Search for the cell housing the specified text and yield its [X, Y] center coordinate. 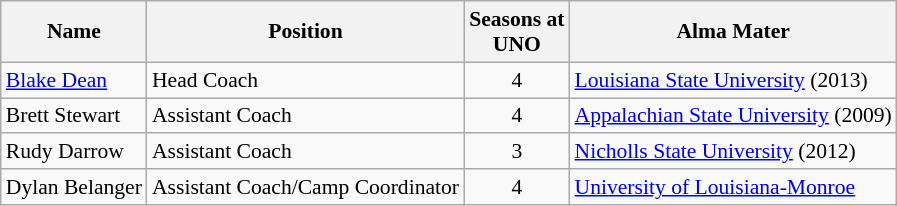
Assistant Coach/Camp Coordinator [306, 187]
University of Louisiana-Monroe [734, 187]
Blake Dean [74, 80]
Seasons atUNO [516, 32]
Position [306, 32]
Appalachian State University (2009) [734, 116]
Alma Mater [734, 32]
Nicholls State University (2012) [734, 152]
Dylan Belanger [74, 187]
Rudy Darrow [74, 152]
Name [74, 32]
3 [516, 152]
Louisiana State University (2013) [734, 80]
Head Coach [306, 80]
Brett Stewart [74, 116]
